Scan for the cell matching the given text and deliver its (X, Y) coordinate at center. 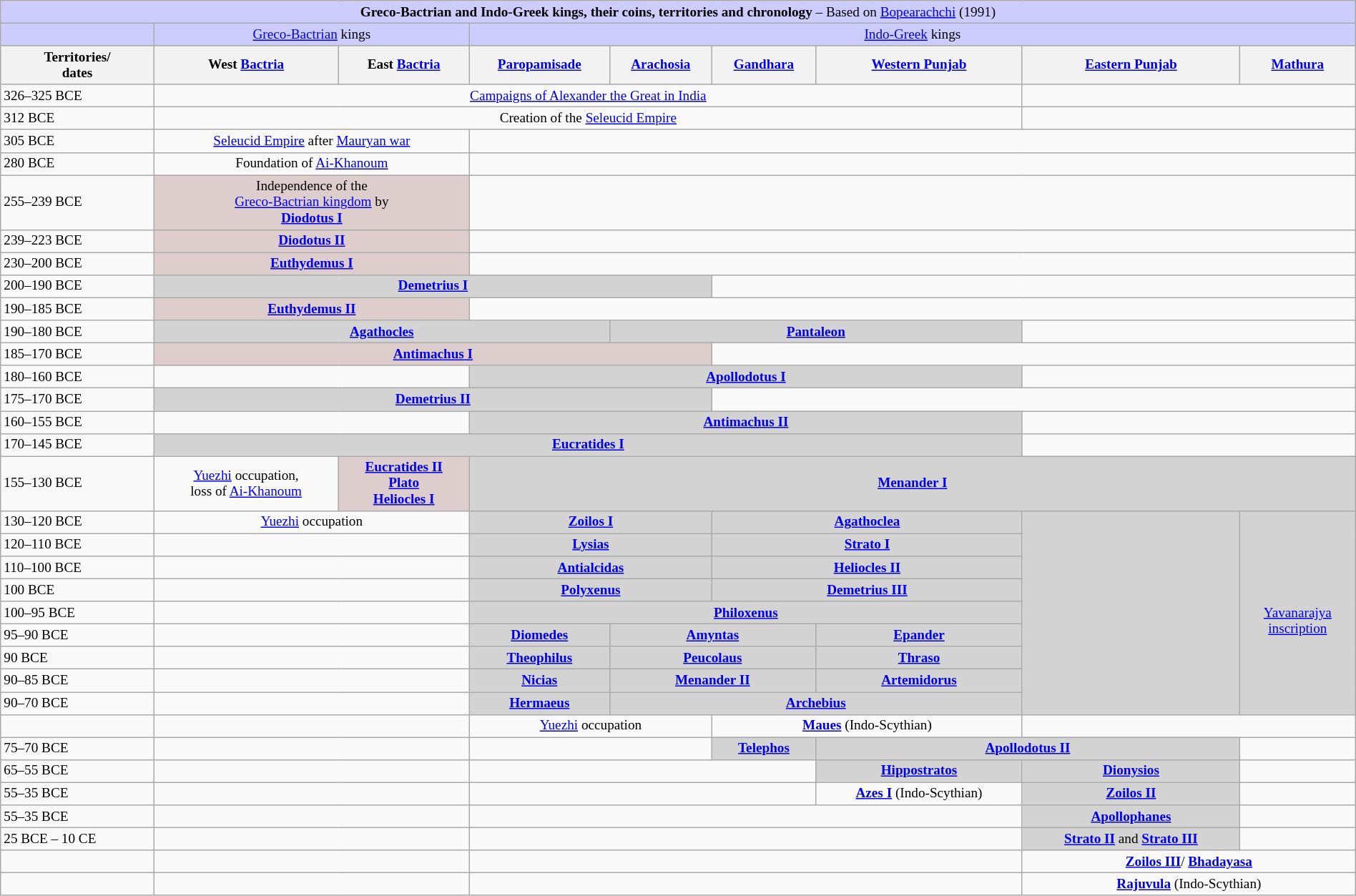
Nicias (539, 681)
Creation of the Seleucid Empire (588, 119)
25 BCE – 10 CE (77, 839)
Arachosia (661, 65)
Independence of the Greco-Bactrian kingdom byDiodotus I (312, 203)
Demetrius II (433, 400)
Eastern Punjab (1131, 65)
Greco-Bactrian kings (312, 34)
Strato II and Strato III (1131, 839)
Demetrius III (867, 590)
Maues (Indo-Scythian) (867, 726)
Diomedes (539, 636)
110–100 BCE (77, 568)
Zoilos II (1131, 794)
Azes I (Indo-Scythian) (918, 794)
Theophilus (539, 658)
Apollophanes (1131, 817)
155–130 BCE (77, 483)
Euthydemus II (312, 309)
190–180 BCE (77, 332)
Pantaleon (815, 332)
Paropamisade (539, 65)
65–55 BCE (77, 771)
East Bactria (404, 65)
Menander II (712, 681)
Foundation of Ai-Khanoum (312, 164)
Apollodotus II (1027, 749)
Polyxenus (591, 590)
120–110 BCE (77, 545)
Demetrius I (433, 287)
230–200 BCE (77, 264)
Gandhara (764, 65)
Heliocles II (867, 568)
185–170 BCE (77, 355)
Telephos (764, 749)
Lysias (591, 545)
Euthydemus I (312, 264)
255–239 BCE (77, 203)
100 BCE (77, 590)
239–223 BCE (77, 241)
Antialcidas (591, 568)
Campaigns of Alexander the Great in India (588, 96)
305 BCE (77, 141)
180–160 BCE (77, 377)
75–70 BCE (77, 749)
Greco-Bactrian and Indo-Greek kings, their coins, territories and chronology – Based on Bopearachchi (1991) (678, 12)
Strato I (867, 545)
Mathura (1297, 65)
160–155 BCE (77, 422)
Philoxenus (745, 613)
100–95 BCE (77, 613)
90–85 BCE (77, 681)
Menander I (913, 483)
Zoilos III/ Bhadayasa (1189, 862)
130–120 BCE (77, 522)
Yavanarajyainscription (1297, 612)
90 BCE (77, 658)
200–190 BCE (77, 287)
280 BCE (77, 164)
Yuezhi occupation,loss of Ai-Khanoum (246, 483)
Amyntas (712, 636)
Hippostratos (918, 771)
Artemidorus (918, 681)
Rajuvula (Indo-Scythian) (1189, 885)
West Bactria (246, 65)
312 BCE (77, 119)
Eucratides IIPlatoHeliocles I (404, 483)
Territories/dates (77, 65)
Agathocles (382, 332)
Apollodotus I (745, 377)
Eucratides I (588, 445)
Antimachus II (745, 422)
Seleucid Empire after Mauryan war (312, 141)
Thraso (918, 658)
Hermaeus (539, 704)
Dionysios (1131, 771)
Western Punjab (918, 65)
Epander (918, 636)
95–90 BCE (77, 636)
Zoilos I (591, 522)
326–325 BCE (77, 96)
Indo-Greek kings (913, 34)
175–170 BCE (77, 400)
Diodotus II (312, 241)
170–145 BCE (77, 445)
90–70 BCE (77, 704)
Antimachus I (433, 355)
190–185 BCE (77, 309)
Archebius (815, 704)
Agathoclea (867, 522)
Peucolaus (712, 658)
